Extract the (x, y) coordinate from the center of the cell holding the provided text.  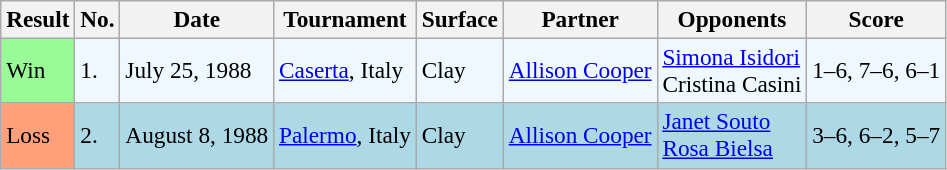
1–6, 7–6, 6–1 (876, 70)
Surface (460, 19)
Janet Souto Rosa Bielsa (732, 136)
Palermo, Italy (346, 136)
Date (197, 19)
July 25, 1988 (197, 70)
Loss (38, 136)
Tournament (346, 19)
Score (876, 19)
Caserta, Italy (346, 70)
August 8, 1988 (197, 136)
Win (38, 70)
Partner (580, 19)
1. (98, 70)
2. (98, 136)
No. (98, 19)
Opponents (732, 19)
Result (38, 19)
Simona Isidori Cristina Casini (732, 70)
3–6, 6–2, 5–7 (876, 136)
